Capture the cell that displays the provided text and extract its [X, Y] central coordinate. 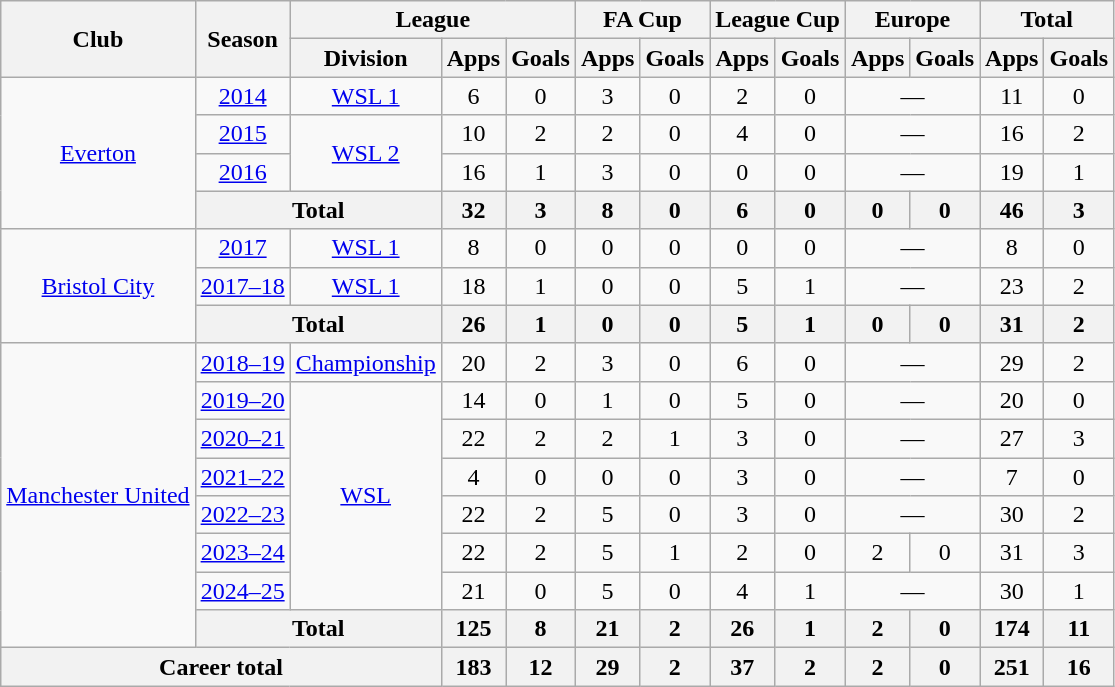
FA Cup [642, 20]
WSL 2 [366, 153]
WSL [366, 495]
2019–20 [242, 400]
251 [1012, 667]
23 [1012, 286]
7 [1012, 477]
12 [541, 667]
Career total [221, 667]
League [432, 20]
Bristol City [98, 286]
2017–18 [242, 286]
Division [366, 58]
18 [473, 286]
183 [473, 667]
2022–23 [242, 515]
14 [473, 400]
2015 [242, 134]
32 [473, 210]
Manchester United [98, 495]
125 [473, 629]
2023–24 [242, 553]
2021–22 [242, 477]
10 [473, 134]
Everton [98, 153]
2017 [242, 248]
2018–19 [242, 362]
174 [1012, 629]
Season [242, 39]
Club [98, 39]
2014 [242, 96]
2020–21 [242, 438]
27 [1012, 438]
Europe [912, 20]
19 [1012, 172]
2024–25 [242, 591]
2016 [242, 172]
46 [1012, 210]
League Cup [778, 20]
37 [742, 667]
Championship [366, 362]
